From the cell containing the given text, extract its center point as [x, y] coordinate. 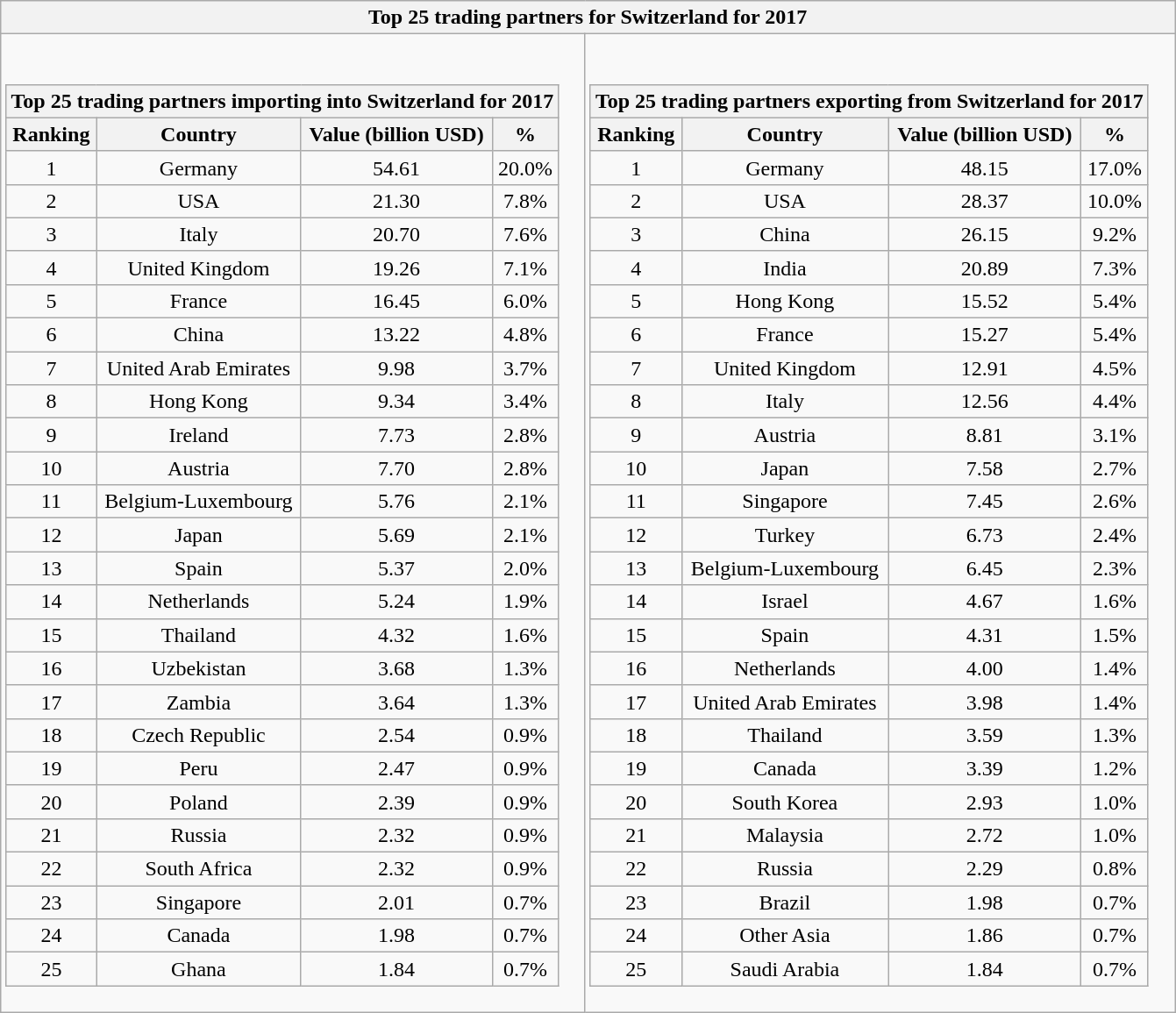
1.9% [525, 602]
5.76 [396, 502]
5.69 [396, 535]
10.0% [1115, 201]
1.5% [1115, 635]
2.7% [1115, 468]
Ireland [198, 435]
Poland [198, 802]
South Africa [198, 869]
4.8% [525, 335]
Malaysia [785, 835]
3.64 [396, 702]
20.89 [985, 268]
26.15 [985, 234]
Ghana [198, 969]
India [785, 268]
5.24 [396, 602]
48.15 [985, 168]
12.91 [985, 368]
Zambia [198, 702]
Saudi Arabia [785, 969]
2.4% [1115, 535]
Turkey [785, 535]
3.59 [985, 735]
Top 25 trading partners importing into Switzerland for 2017 [282, 101]
1.2% [1115, 768]
6.45 [985, 568]
15.52 [985, 301]
9.2% [1115, 234]
54.61 [396, 168]
12.56 [985, 402]
2.0% [525, 568]
2.93 [985, 802]
Other Asia [785, 936]
4.4% [1115, 402]
2.3% [1115, 568]
7.70 [396, 468]
3.98 [985, 702]
Top 25 trading partners for Switzerland for 2017 [588, 18]
20.0% [525, 168]
8.81 [985, 435]
2.72 [985, 835]
South Korea [785, 802]
Top 25 trading partners exporting from Switzerland for 2017 [869, 101]
7.73 [396, 435]
3.68 [396, 668]
7.58 [985, 468]
7.6% [525, 234]
3.7% [525, 368]
Uzbekistan [198, 668]
13.22 [396, 335]
4.31 [985, 635]
3.39 [985, 768]
4.00 [985, 668]
2.01 [396, 902]
6.73 [985, 535]
4.32 [396, 635]
7.8% [525, 201]
17.0% [1115, 168]
2.6% [1115, 502]
15.27 [985, 335]
2.54 [396, 735]
9.98 [396, 368]
1.86 [985, 936]
Brazil [785, 902]
16.45 [396, 301]
21.30 [396, 201]
4.5% [1115, 368]
5.37 [396, 568]
2.29 [985, 869]
4.67 [985, 602]
7.3% [1115, 268]
9.34 [396, 402]
Israel [785, 602]
7.1% [525, 268]
Czech Republic [198, 735]
20.70 [396, 234]
7.45 [985, 502]
Peru [198, 768]
3.1% [1115, 435]
2.47 [396, 768]
28.37 [985, 201]
19.26 [396, 268]
3.4% [525, 402]
6.0% [525, 301]
0.8% [1115, 869]
2.39 [396, 802]
